Locate the cell with the specified text and output its [x, y] center coordinate. 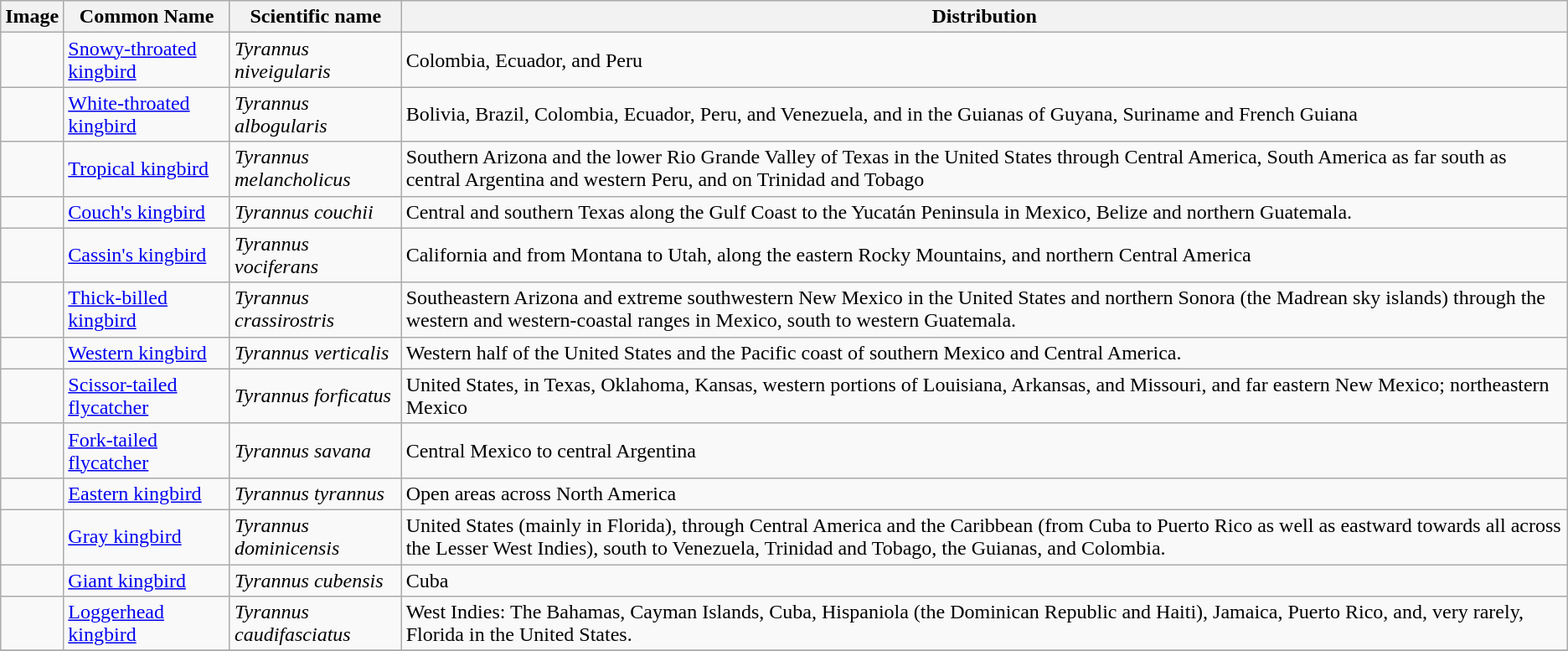
Eastern kingbird [147, 493]
Western kingbird [147, 353]
Tyrannus forficatus [315, 395]
Colombia, Ecuador, and Peru [984, 60]
Cuba [984, 581]
Open areas across North America [984, 493]
Tyrannus couchii [315, 212]
Tyrannus tyrannus [315, 493]
Bolivia, Brazil, Colombia, Ecuador, Peru, and Venezuela, and in the Guianas of Guyana, Suriname and French Guiana [984, 114]
Tyrannus caudifasciatus [315, 623]
United States, in Texas, Oklahoma, Kansas, western portions of Louisiana, Arkansas, and Missouri, and far eastern New Mexico; northeastern Mexico [984, 395]
Couch's kingbird [147, 212]
Scientific name [315, 17]
Central Mexico to central Argentina [984, 451]
Tyrannus dominicensis [315, 536]
Central and southern Texas along the Gulf Coast to the Yucatán Peninsula in Mexico, Belize and northern Guatemala. [984, 212]
Tyrannus cubensis [315, 581]
Tyrannus vociferans [315, 255]
Cassin's kingbird [147, 255]
Tyrannus albogularis [315, 114]
Tyrannus savana [315, 451]
Distribution [984, 17]
Thick-billed kingbird [147, 310]
California and from Montana to Utah, along the eastern Rocky Mountains, and northern Central America [984, 255]
White-throated kingbird [147, 114]
Tyrannus melancholicus [315, 169]
Tyrannus niveigularis [315, 60]
Common Name [147, 17]
Tropical kingbird [147, 169]
Gray kingbird [147, 536]
Tyrannus verticalis [315, 353]
Western half of the United States and the Pacific coast of southern Mexico and Central America. [984, 353]
Scissor-tailed flycatcher [147, 395]
Loggerhead kingbird [147, 623]
Tyrannus crassirostris [315, 310]
Snowy-throated kingbird [147, 60]
Image [32, 17]
Giant kingbird [147, 581]
Fork-tailed flycatcher [147, 451]
